Find where the given text appears and provide that cell's center as (X, Y) coordinate. 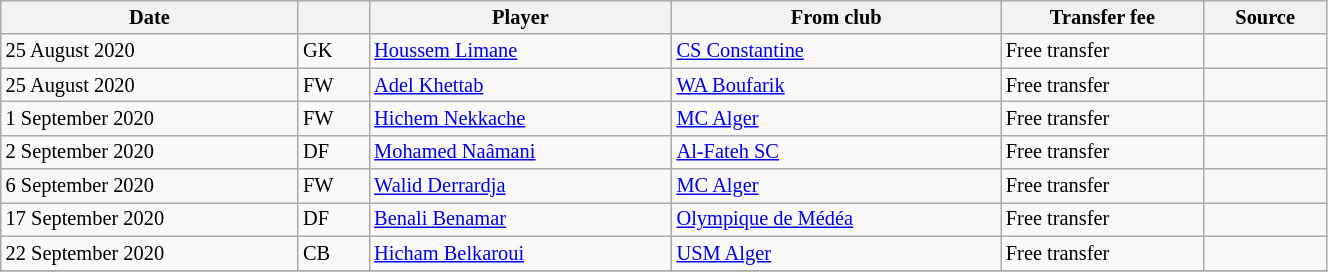
Benali Benamar (520, 219)
Adel Khettab (520, 85)
17 September 2020 (150, 219)
Hicham Belkaroui (520, 253)
USM Alger (836, 253)
GK (334, 51)
Mohamed Naâmani (520, 152)
Walid Derrardja (520, 186)
Player (520, 17)
Source (1266, 17)
Hichem Nekkache (520, 118)
Date (150, 17)
WA Boufarik (836, 85)
Al-Fateh SC (836, 152)
Houssem Limane (520, 51)
CS Constantine (836, 51)
6 September 2020 (150, 186)
From club (836, 17)
2 September 2020 (150, 152)
22 September 2020 (150, 253)
CB (334, 253)
1 September 2020 (150, 118)
Olympique de Médéa (836, 219)
Transfer fee (1102, 17)
